From the cell containing the given text, extract its center point as [X, Y] coordinate. 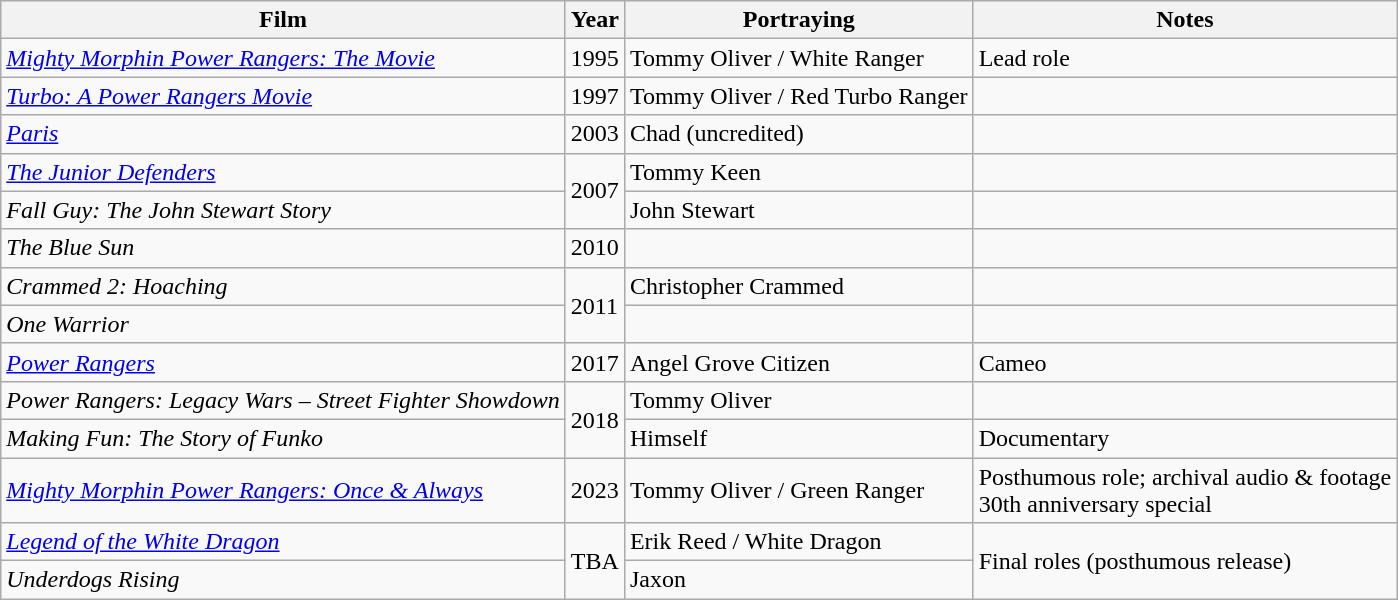
Jaxon [798, 580]
1997 [594, 96]
TBA [594, 561]
2018 [594, 419]
John Stewart [798, 210]
One Warrior [284, 324]
Mighty Morphin Power Rangers: The Movie [284, 58]
2010 [594, 248]
Himself [798, 438]
2011 [594, 305]
Tommy Keen [798, 172]
Fall Guy: The John Stewart Story [284, 210]
Turbo: A Power Rangers Movie [284, 96]
2007 [594, 191]
Notes [1185, 20]
Underdogs Rising [284, 580]
Year [594, 20]
Erik Reed / White Dragon [798, 542]
Documentary [1185, 438]
Mighty Morphin Power Rangers: Once & Always [284, 490]
The Blue Sun [284, 248]
Paris [284, 134]
1995 [594, 58]
Crammed 2: Hoaching [284, 286]
Final roles (posthumous release) [1185, 561]
Power Rangers: Legacy Wars – Street Fighter Showdown [284, 400]
Tommy Oliver / Green Ranger [798, 490]
The Junior Defenders [284, 172]
2023 [594, 490]
2003 [594, 134]
Film [284, 20]
Posthumous role; archival audio & footage30th anniversary special [1185, 490]
Portraying [798, 20]
Legend of the White Dragon [284, 542]
Power Rangers [284, 362]
Christopher Crammed [798, 286]
Making Fun: The Story of Funko [284, 438]
2017 [594, 362]
Tommy Oliver / Red Turbo Ranger [798, 96]
Tommy Oliver [798, 400]
Tommy Oliver / White Ranger [798, 58]
Chad (uncredited) [798, 134]
Cameo [1185, 362]
Lead role [1185, 58]
Angel Grove Citizen [798, 362]
